Extract the [x, y] coordinate from the center of the cell holding the provided text.  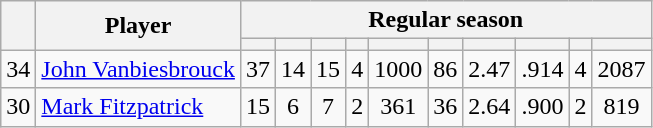
86 [446, 69]
2087 [622, 69]
1000 [398, 69]
30 [18, 107]
2.64 [490, 107]
Player [138, 26]
36 [446, 107]
34 [18, 69]
Mark Fitzpatrick [138, 107]
37 [258, 69]
Regular season [446, 20]
7 [328, 107]
361 [398, 107]
819 [622, 107]
2.47 [490, 69]
.900 [542, 107]
John Vanbiesbrouck [138, 69]
6 [292, 107]
14 [292, 69]
.914 [542, 69]
